Scan for the cell matching the given text and deliver its (X, Y) coordinate at center. 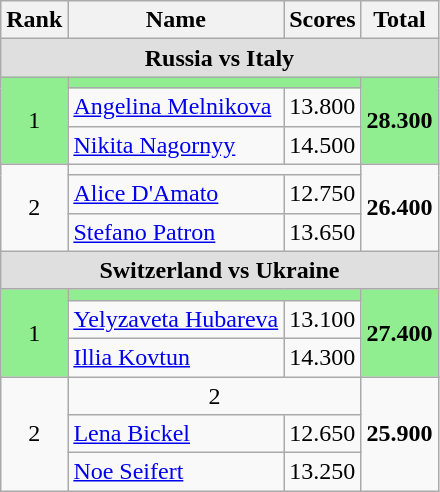
Angelina Melnikova (176, 107)
Noe Seifert (176, 472)
Stefano Patron (176, 232)
13.100 (322, 319)
Switzerland vs Ukraine (220, 270)
13.800 (322, 107)
Lena Bickel (176, 434)
12.650 (322, 434)
Russia vs Italy (220, 58)
12.750 (322, 194)
25.900 (400, 433)
27.400 (400, 332)
14.300 (322, 357)
Illia Kovtun (176, 357)
Nikita Nagornyy (176, 145)
13.650 (322, 232)
26.400 (400, 208)
Alice D'Amato (176, 194)
Total (400, 20)
13.250 (322, 472)
Yelyzaveta Hubareva (176, 319)
Name (176, 20)
Scores (322, 20)
28.300 (400, 120)
14.500 (322, 145)
Rank (34, 20)
